For the text-containing cell, return its midpoint in [x, y] coordinate format. 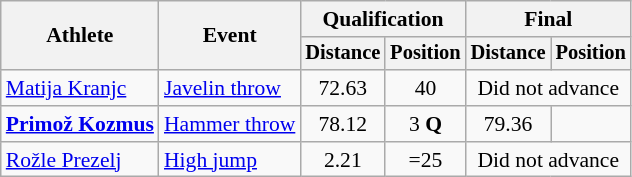
Athlete [80, 36]
79.36 [508, 124]
Did not advance [548, 88]
40 [425, 88]
72.63 [342, 88]
Final [548, 19]
Qualification [382, 19]
Primož Kozmus [80, 124]
Hammer throw [230, 124]
Javelin throw [230, 88]
Matija Kranjc [80, 88]
78.12 [342, 124]
3 Q [425, 124]
Event [230, 36]
